For the text-containing cell, return its midpoint in (x, y) coordinate format. 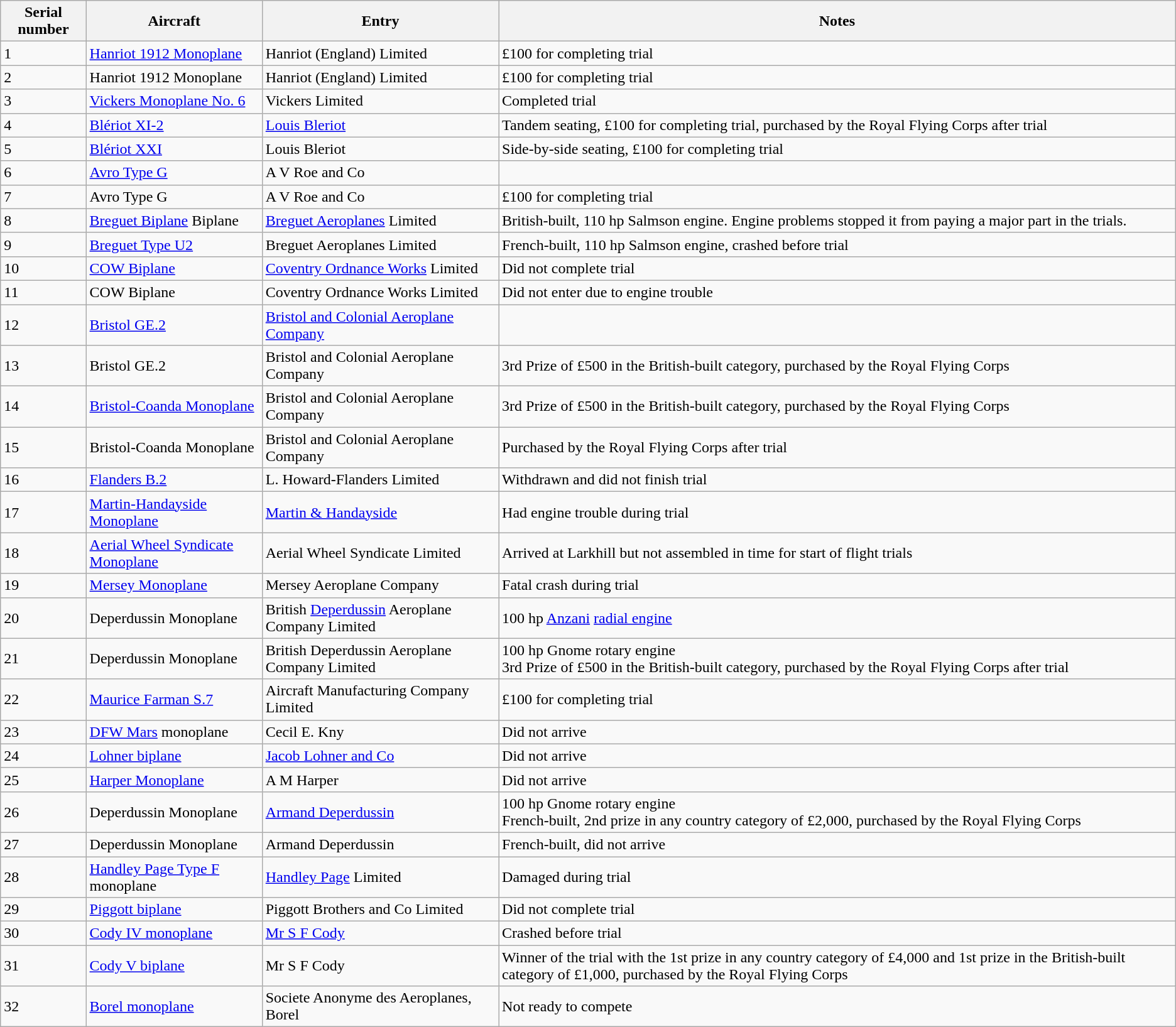
100 hp Anzani radial engine (837, 618)
Flanders B.2 (174, 480)
Aerial Wheel Syndicate Limited (380, 553)
French-built, 110 hp Salmson engine, crashed before trial (837, 244)
Aircraft Manufacturing Company Limited (380, 700)
Had engine trouble during trial (837, 513)
15 (43, 447)
Breguet Biplane Biplane (174, 220)
5 (43, 149)
Damaged during trial (837, 877)
31 (43, 966)
Notes (837, 21)
22 (43, 700)
Vickers Limited (380, 101)
British-built, 110 hp Salmson engine. Engine problems stopped it from paying a major part in the trials. (837, 220)
Purchased by the Royal Flying Corps after trial (837, 447)
Societe Anonyme des Aeroplanes, Borel (380, 1006)
25 (43, 780)
Breguet Type U2 (174, 244)
18 (43, 553)
A M Harper (380, 780)
Piggott biplane (174, 910)
Aircraft (174, 21)
21 (43, 658)
14 (43, 407)
Blériot XXI (174, 149)
Did not enter due to engine trouble (837, 292)
Withdrawn and did not finish trial (837, 480)
27 (43, 844)
Fatal crash during trial (837, 585)
16 (43, 480)
Maurice Farman S.7 (174, 700)
26 (43, 812)
Not ready to compete (837, 1006)
Tandem seating, £100 for completing trial, purchased by the Royal Flying Corps after trial (837, 125)
13 (43, 366)
Martin-Handayside Monoplane (174, 513)
Borel monoplane (174, 1006)
Cody V biplane (174, 966)
Jacob Lohner and Co (380, 756)
Mersey Monoplane (174, 585)
4 (43, 125)
Harper Monoplane (174, 780)
Serial number (43, 21)
French-built, did not arrive (837, 844)
Side-by-side seating, £100 for completing trial (837, 149)
L. Howard-Flanders Limited (380, 480)
Vickers Monoplane No. 6 (174, 101)
29 (43, 910)
Cecil E. Kny (380, 732)
2 (43, 77)
28 (43, 877)
30 (43, 933)
Blériot XI-2 (174, 125)
7 (43, 197)
Completed trial (837, 101)
Mersey Aeroplane Company (380, 585)
Piggott Brothers and Co Limited (380, 910)
3 (43, 101)
1 (43, 53)
Handley Page Limited (380, 877)
9 (43, 244)
10 (43, 268)
Entry (380, 21)
Arrived at Larkhill but not assembled in time for start of flight trials (837, 553)
32 (43, 1006)
Crashed before trial (837, 933)
DFW Mars monoplane (174, 732)
100 hp Gnome rotary engine3rd Prize of £500 in the British-built category, purchased by the Royal Flying Corps after trial (837, 658)
6 (43, 173)
11 (43, 292)
19 (43, 585)
24 (43, 756)
Martin & Handayside (380, 513)
Aerial Wheel Syndicate Monoplane (174, 553)
Handley Page Type F monoplane (174, 877)
17 (43, 513)
23 (43, 732)
Lohner biplane (174, 756)
Cody IV monoplane (174, 933)
100 hp Gnome rotary engineFrench-built, 2nd prize in any country category of £2,000, purchased by the Royal Flying Corps (837, 812)
12 (43, 324)
20 (43, 618)
8 (43, 220)
